Scan for the cell matching the given text and deliver its (x, y) coordinate at center. 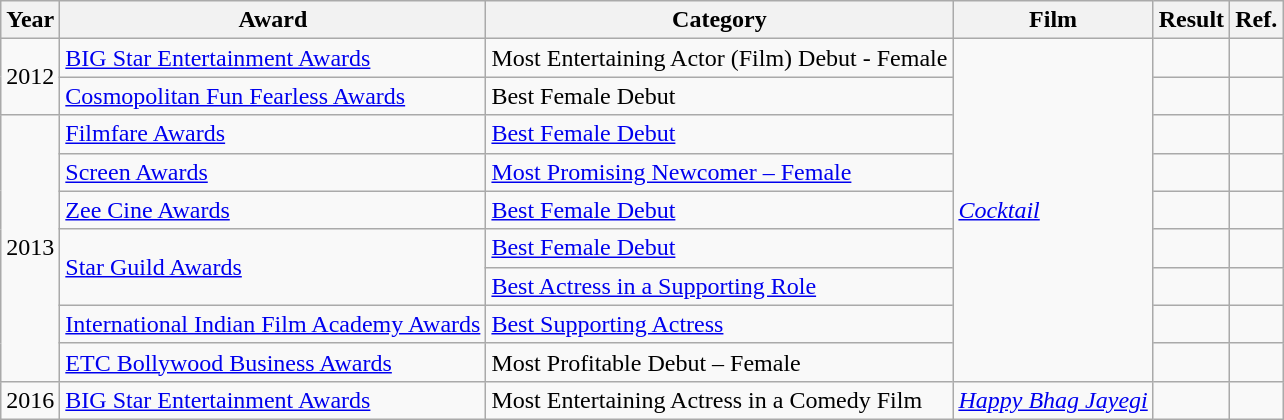
Most Entertaining Actor (Film) Debut - Female (720, 58)
Most Promising Newcomer – Female (720, 172)
Cocktail (1053, 210)
Most Entertaining Actress in a Comedy Film (720, 400)
International Indian Film Academy Awards (273, 324)
Happy Bhag Jayegi (1053, 400)
Best Supporting Actress (720, 324)
Category (720, 20)
Zee Cine Awards (273, 210)
2012 (30, 77)
Best Actress in a Supporting Role (720, 286)
Result (1191, 20)
Most Profitable Debut – Female (720, 362)
Year (30, 20)
2016 (30, 400)
Award (273, 20)
Screen Awards (273, 172)
Ref. (1256, 20)
Film (1053, 20)
ETC Bollywood Business Awards (273, 362)
Filmfare Awards (273, 134)
2013 (30, 248)
Cosmopolitan Fun Fearless Awards (273, 96)
Star Guild Awards (273, 267)
